Determine the (x, y) coordinate at the center of the cell enclosing the given text.  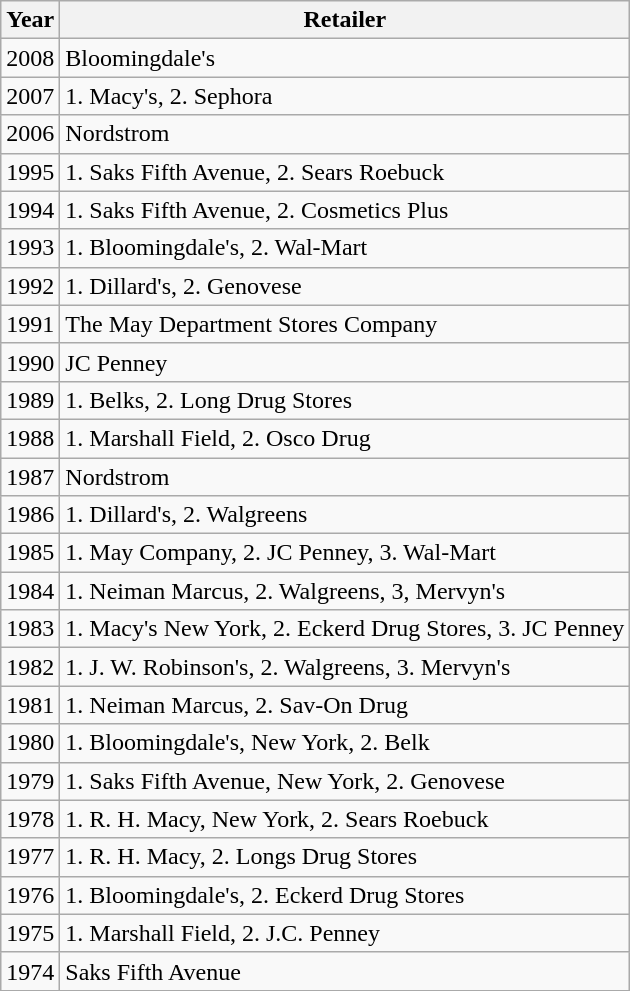
1979 (30, 781)
1. Neiman Marcus, 2. Walgreens, 3, Mervyn's (345, 591)
JC Penney (345, 362)
1. Macy's, 2. Sephora (345, 96)
1988 (30, 438)
1989 (30, 400)
1985 (30, 553)
1. Marshall Field, 2. Osco Drug (345, 438)
1. Saks Fifth Avenue, 2. Sears Roebuck (345, 172)
1. Marshall Field, 2. J.C. Penney (345, 933)
1. Dillard's, 2. Genovese (345, 286)
1. May Company, 2. JC Penney, 3. Wal-Mart (345, 553)
1. R. H. Macy, 2. Longs Drug Stores (345, 857)
1995 (30, 172)
2008 (30, 58)
1978 (30, 819)
1992 (30, 286)
Retailer (345, 20)
1982 (30, 667)
1976 (30, 895)
Bloomingdale's (345, 58)
1. Bloomingdale's, New York, 2. Belk (345, 743)
1. Saks Fifth Avenue, New York, 2. Genovese (345, 781)
1981 (30, 705)
Year (30, 20)
1993 (30, 248)
1991 (30, 324)
1. Belks, 2. Long Drug Stores (345, 400)
2007 (30, 96)
1984 (30, 591)
1. J. W. Robinson's, 2. Walgreens, 3. Mervyn's (345, 667)
1. Macy's New York, 2. Eckerd Drug Stores, 3. JC Penney (345, 629)
1977 (30, 857)
2006 (30, 134)
1986 (30, 515)
1974 (30, 971)
1. Neiman Marcus, 2. Sav-On Drug (345, 705)
1994 (30, 210)
1980 (30, 743)
1983 (30, 629)
1. Bloomingdale's, 2. Wal-Mart (345, 248)
1975 (30, 933)
1987 (30, 477)
1. R. H. Macy, New York, 2. Sears Roebuck (345, 819)
1990 (30, 362)
The May Department Stores Company (345, 324)
1. Bloomingdale's, 2. Eckerd Drug Stores (345, 895)
Saks Fifth Avenue (345, 971)
1. Saks Fifth Avenue, 2. Cosmetics Plus (345, 210)
1. Dillard's, 2. Walgreens (345, 515)
